Search for the cell housing the specified text and yield its [x, y] center coordinate. 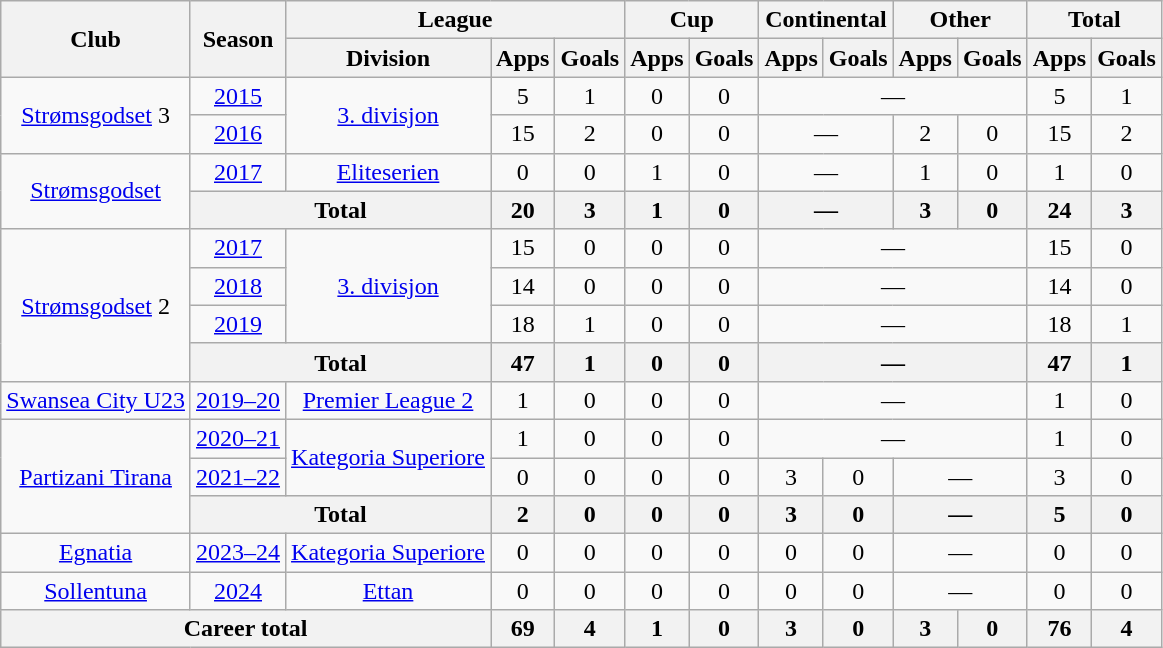
Cup [692, 20]
Club [96, 39]
2020–21 [238, 438]
2019–20 [238, 400]
Season [238, 39]
2023–24 [238, 553]
Partizani Tirana [96, 476]
Premier League 2 [388, 400]
Division [388, 58]
Strømsgodset 2 [96, 305]
Strømsgodset [96, 191]
Strømsgodset 3 [96, 115]
Swansea City U23 [96, 400]
Eliteserien [388, 172]
2016 [238, 134]
24 [1059, 210]
69 [523, 629]
2018 [238, 286]
League [456, 20]
2024 [238, 591]
Sollentuna [96, 591]
2019 [238, 324]
Continental [826, 20]
20 [523, 210]
Other [960, 20]
Ettan [388, 591]
2015 [238, 96]
Career total [246, 629]
76 [1059, 629]
2021–22 [238, 477]
Egnatia [96, 553]
